Return the (x, y) coordinate for the center point of the cell that contains the specified text.  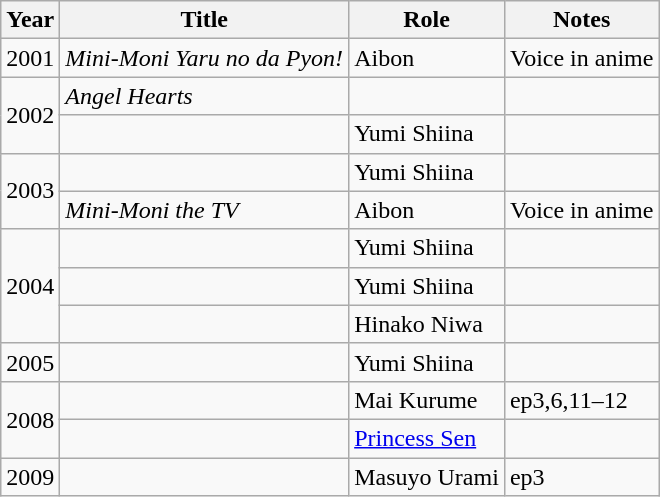
Mini-Moni Yaru no da Pyon! (204, 58)
2002 (30, 115)
Mai Kurume (427, 400)
2009 (30, 477)
2003 (30, 191)
Princess Sen (427, 438)
Role (427, 20)
Notes (582, 20)
Hinako Niwa (427, 324)
2005 (30, 362)
Year (30, 20)
Angel Hearts (204, 96)
2008 (30, 419)
2001 (30, 58)
ep3 (582, 477)
2004 (30, 286)
Title (204, 20)
ep3,6,11–12 (582, 400)
Mini-Moni the TV (204, 210)
Masuyo Urami (427, 477)
